Extract the [x, y] coordinate from the center of the cell holding the provided text.  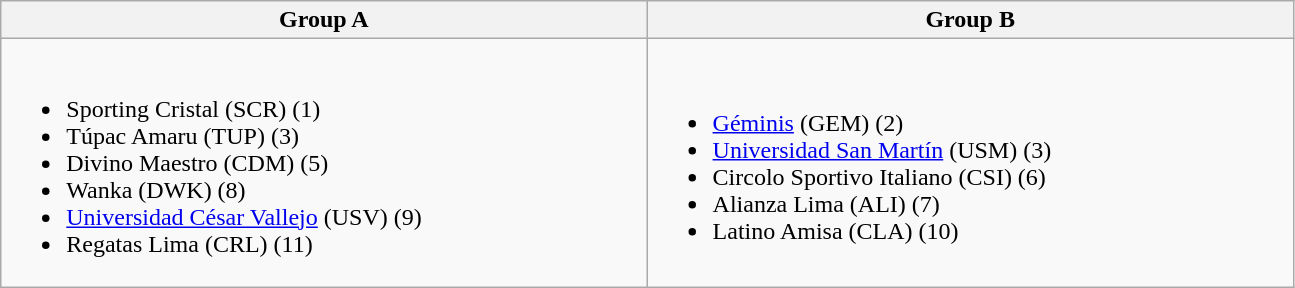
Géminis (GEM) (2) Universidad San Martín (USM) (3) Circolo Sportivo Italiano (CSI) (6) Alianza Lima (ALI) (7) Latino Amisa (CLA) (10) [970, 163]
Group B [970, 20]
Group A [324, 20]
Sporting Cristal (SCR) (1) Túpac Amaru (TUP) (3) Divino Maestro (CDM) (5) Wanka (DWK) (8) Universidad César Vallejo (USV) (9) Regatas Lima (CRL) (11) [324, 163]
